Output the [x, y] coordinate of the center of the cell containing the given text.  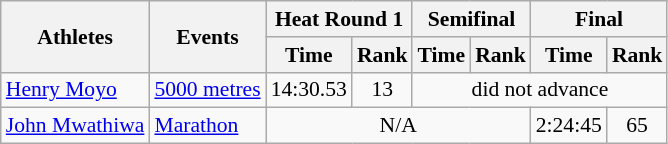
John Mwathiwa [76, 126]
14:30.53 [309, 90]
5000 metres [207, 90]
N/A [398, 126]
2:24:45 [569, 126]
13 [382, 90]
Events [207, 36]
Final [600, 19]
Henry Moyo [76, 90]
Heat Round 1 [340, 19]
65 [638, 126]
Semifinal [471, 19]
did not advance [540, 90]
Athletes [76, 36]
Marathon [207, 126]
